Capture the cell that displays the provided text and extract its (x, y) central coordinate. 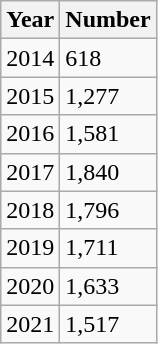
1,277 (108, 96)
Number (108, 20)
2021 (30, 324)
1,581 (108, 134)
2018 (30, 210)
Year (30, 20)
1,840 (108, 172)
2017 (30, 172)
1,633 (108, 286)
2020 (30, 286)
1,796 (108, 210)
2014 (30, 58)
618 (108, 58)
1,711 (108, 248)
2016 (30, 134)
2019 (30, 248)
2015 (30, 96)
1,517 (108, 324)
